Find where the given text appears and provide that cell's center as [X, Y] coordinate. 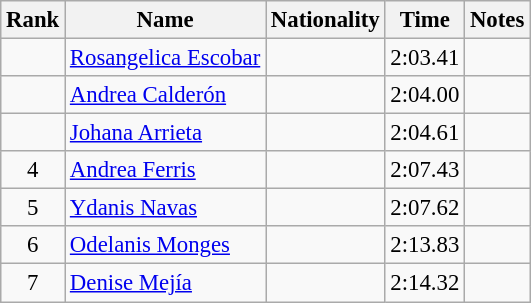
Nationality [326, 20]
Johana Arrieta [166, 133]
Andrea Ferris [166, 170]
2:07.62 [425, 208]
Notes [498, 20]
5 [33, 208]
7 [33, 283]
Rank [33, 20]
Odelanis Monges [166, 245]
4 [33, 170]
2:03.41 [425, 58]
2:04.61 [425, 133]
Time [425, 20]
2:13.83 [425, 245]
Rosangelica Escobar [166, 58]
2:07.43 [425, 170]
Denise Mejía [166, 283]
6 [33, 245]
Andrea Calderón [166, 95]
2:14.32 [425, 283]
Ydanis Navas [166, 208]
Name [166, 20]
2:04.00 [425, 95]
